Search for the cell housing the specified text and yield its [X, Y] center coordinate. 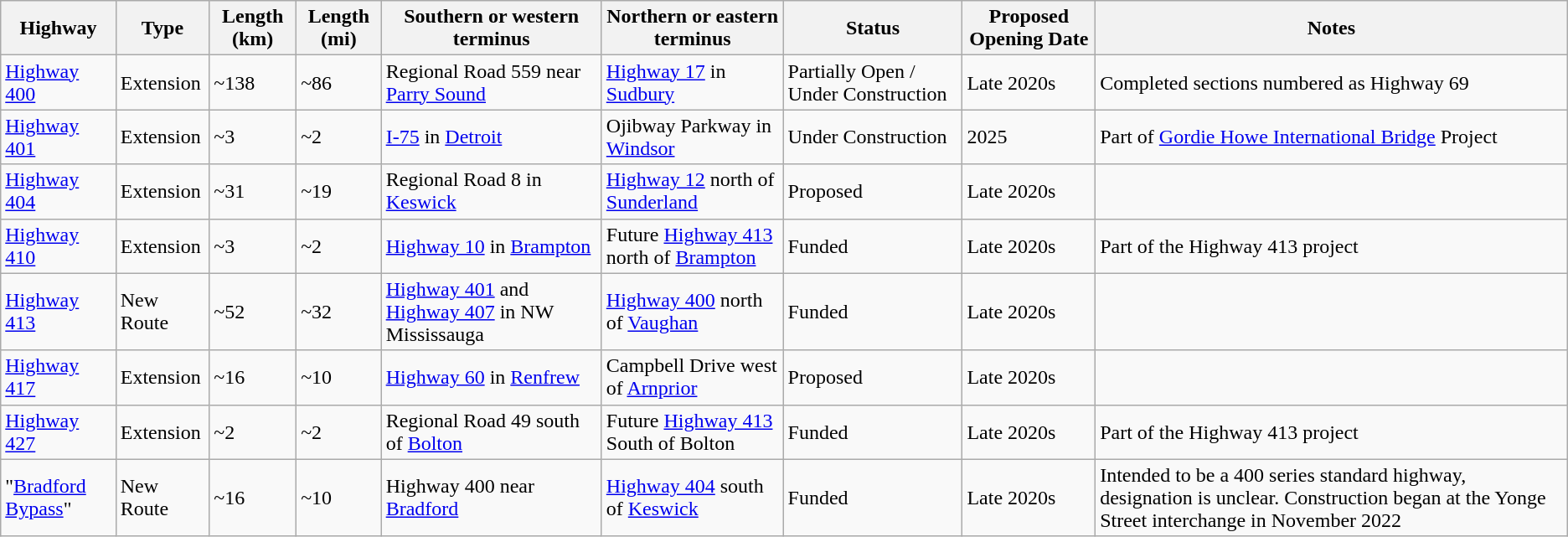
Ojibway Parkway in Windsor [692, 137]
Regional Road 49 south of Bolton [491, 432]
Future Highway 413 north of Brampton [692, 246]
Highway 417 [59, 377]
Highway 400 north of Vaughan [692, 312]
~86 [339, 82]
"Bradford Bypass" [59, 498]
Highway 427 [59, 432]
Regional Road 8 in Keswick [491, 191]
Highway 401 and Highway 407 in NW Mississauga [491, 312]
I-75 in Detroit [491, 137]
~32 [339, 312]
Highway 404 south of Keswick [692, 498]
Proposed Opening Date [1029, 28]
Type [162, 28]
Highway 410 [59, 246]
Highway 400 [59, 82]
Highway 400 near Bradford [491, 498]
Southern or western terminus [491, 28]
Highway 413 [59, 312]
Partially Open / Under Construction [873, 82]
Highway 60 in Renfrew [491, 377]
Future Highway 413 South of Bolton [692, 432]
Length (mi) [339, 28]
Campbell Drive west of Arnprior [692, 377]
Highway 401 [59, 137]
Regional Road 559 near Parry Sound [491, 82]
~19 [339, 191]
Under Construction [873, 137]
Highway 12 north of Sunderland [692, 191]
2025 [1029, 137]
~138 [253, 82]
Completed sections numbered as Highway 69 [1332, 82]
Highway 10 in Brampton [491, 246]
Length (km) [253, 28]
Intended to be a 400 series standard highway, designation is unclear. Construction began at the Yonge Street interchange in November 2022 [1332, 498]
Status [873, 28]
~31 [253, 191]
Highway 17 in Sudbury [692, 82]
Highway [59, 28]
Northern or eastern terminus [692, 28]
Part of Gordie Howe International Bridge Project [1332, 137]
~52 [253, 312]
Highway 404 [59, 191]
Notes [1332, 28]
